For the text-containing cell, return its midpoint in [x, y] coordinate format. 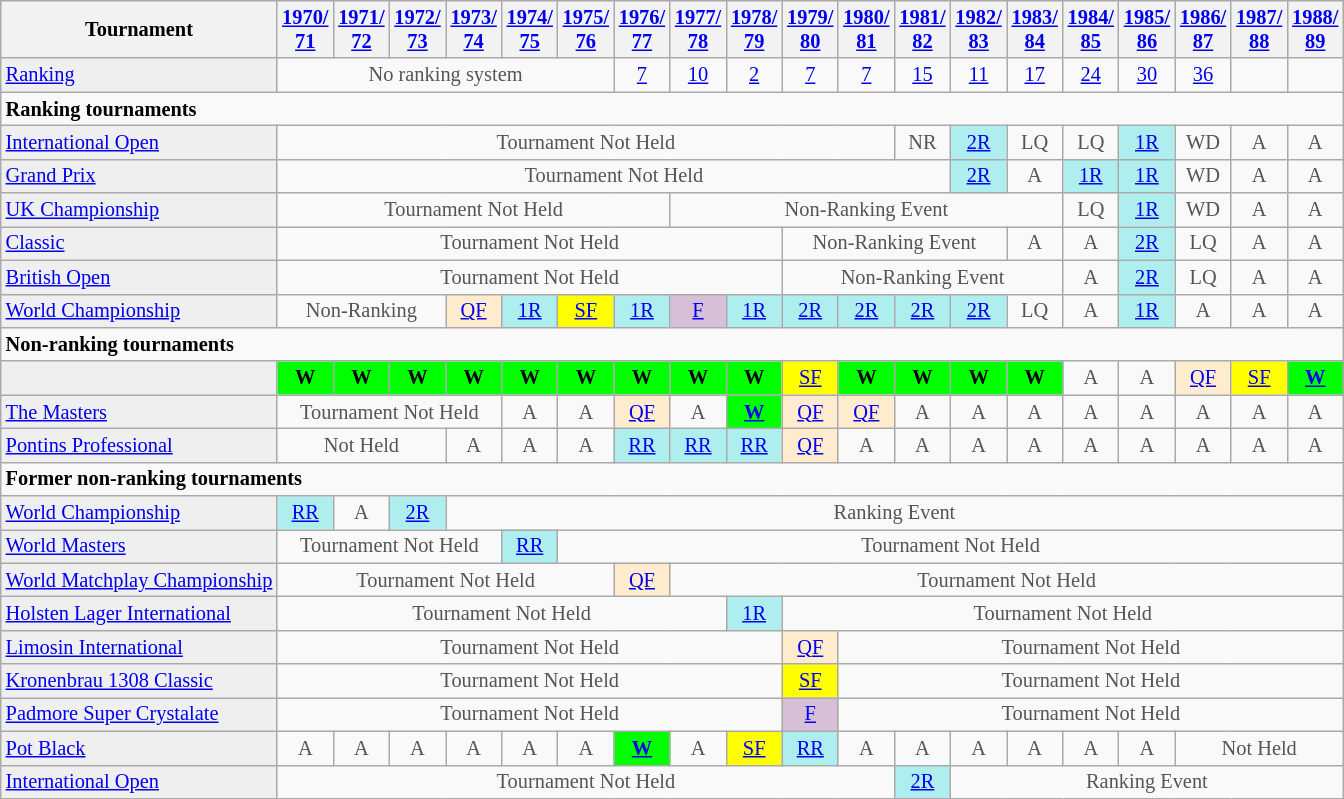
1986/87 [1203, 29]
NR [922, 142]
1973/74 [474, 29]
1983/84 [1035, 29]
Pot Black [139, 748]
36 [1203, 75]
UK Championship [139, 210]
Tournament [139, 29]
1977/78 [698, 29]
15 [922, 75]
Ranking tournaments [672, 109]
1971/72 [361, 29]
24 [1091, 75]
1982/83 [979, 29]
1988/89 [1315, 29]
Limosin International [139, 647]
1985/86 [1147, 29]
Holsten Lager International [139, 613]
1984/85 [1091, 29]
1981/82 [922, 29]
1974/75 [530, 29]
British Open [139, 277]
1980/81 [866, 29]
1972/73 [417, 29]
The Masters [139, 412]
1987/88 [1259, 29]
World Matchplay Championship [139, 580]
1975/76 [586, 29]
1976/77 [642, 29]
11 [979, 75]
Non-Ranking [361, 311]
30 [1147, 75]
Ranking [139, 75]
Kronenbrau 1308 Classic [139, 681]
1970/71 [305, 29]
1978/79 [754, 29]
Classic [139, 243]
1979/80 [810, 29]
Padmore Super Crystalate [139, 714]
2 [754, 75]
Pontins Professional [139, 445]
Grand Prix [139, 176]
No ranking system [446, 75]
17 [1035, 75]
10 [698, 75]
Non-ranking tournaments [672, 344]
World Masters [139, 546]
Former non-ranking tournaments [672, 479]
